Search for the cell housing the specified text and yield its [x, y] center coordinate. 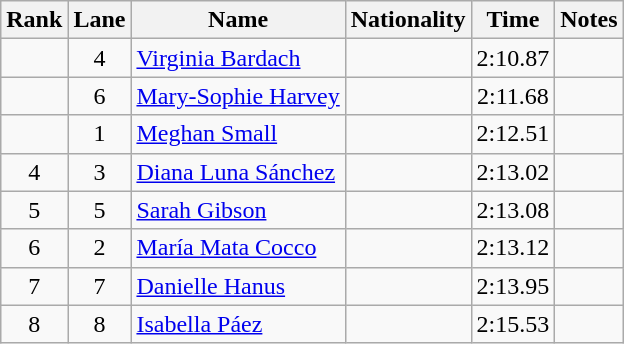
1 [100, 134]
Danielle Hanus [238, 286]
2 [100, 248]
Notes [589, 20]
Diana Luna Sánchez [238, 172]
2:11.68 [513, 96]
3 [100, 172]
Meghan Small [238, 134]
Name [238, 20]
2:15.53 [513, 324]
2:13.95 [513, 286]
Nationality [408, 20]
Virginia Bardach [238, 58]
2:13.12 [513, 248]
Rank [34, 20]
Lane [100, 20]
2:13.08 [513, 210]
Isabella Páez [238, 324]
María Mata Cocco [238, 248]
2:12.51 [513, 134]
Mary-Sophie Harvey [238, 96]
Time [513, 20]
Sarah Gibson [238, 210]
2:10.87 [513, 58]
2:13.02 [513, 172]
